Return the [x, y] coordinate for the center point of the cell that contains the specified text.  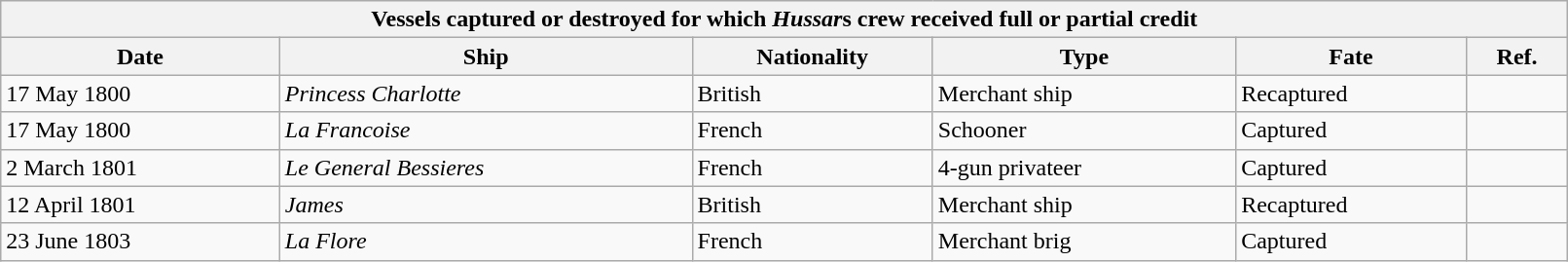
Date [140, 56]
Schooner [1084, 131]
Ref. [1516, 56]
Ship [486, 56]
Fate [1351, 56]
Vessels captured or destroyed for which Hussars crew received full or partial credit [784, 19]
La Francoise [486, 131]
Merchant brig [1084, 242]
James [486, 205]
23 June 1803 [140, 242]
Type [1084, 56]
12 April 1801 [140, 205]
Princess Charlotte [486, 94]
Nationality [812, 56]
Le General Bessieres [486, 168]
2 March 1801 [140, 168]
La Flore [486, 242]
4-gun privateer [1084, 168]
